Return (X, Y) of the center of cell containing provided text 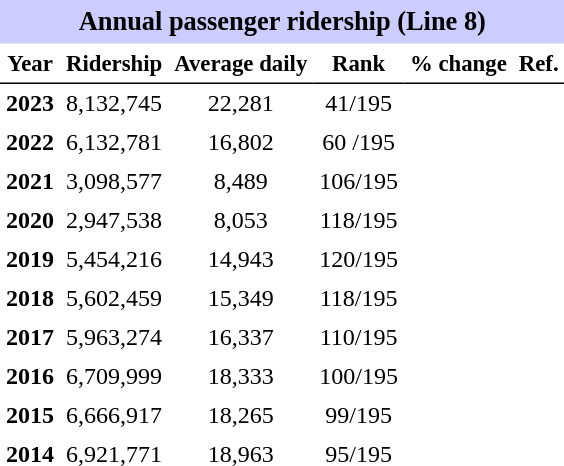
Year (30, 64)
41/195 (358, 104)
6,132,781 (114, 142)
106/195 (358, 182)
100/195 (358, 376)
6,666,917 (114, 416)
2020 (30, 220)
15,349 (240, 298)
2022 (30, 142)
16,802 (240, 142)
% change (458, 64)
2,947,538 (114, 220)
5,454,216 (114, 260)
2023 (30, 104)
3,098,577 (114, 182)
2018 (30, 298)
Average daily (240, 64)
2016 (30, 376)
18,333 (240, 376)
18,265 (240, 416)
60 /195 (358, 142)
5,963,274 (114, 338)
22,281 (240, 104)
6,709,999 (114, 376)
16,337 (240, 338)
Ridership (114, 64)
8,053 (240, 220)
2015 (30, 416)
2017 (30, 338)
110/195 (358, 338)
14,943 (240, 260)
2019 (30, 260)
99/195 (358, 416)
2021 (30, 182)
Rank (358, 64)
8,489 (240, 182)
5,602,459 (114, 298)
8,132,745 (114, 104)
120/195 (358, 260)
